Scan for the cell matching the given text and deliver its (X, Y) coordinate at center. 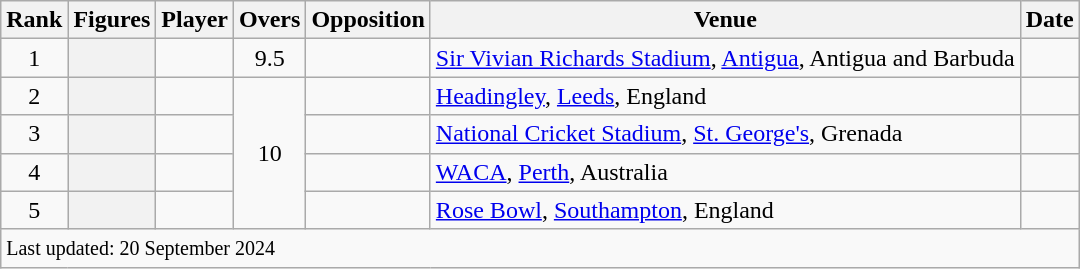
National Cricket Stadium, St. George's, Grenada (725, 134)
Overs (270, 20)
Rose Bowl, Southampton, England (725, 210)
Rank (34, 20)
10 (270, 153)
Last updated: 20 September 2024 (540, 248)
5 (34, 210)
Opposition (368, 20)
Date (1050, 20)
2 (34, 96)
Player (195, 20)
WACA, Perth, Australia (725, 172)
Figures (112, 20)
1 (34, 58)
Sir Vivian Richards Stadium, Antigua, Antigua and Barbuda (725, 58)
Venue (725, 20)
9.5 (270, 58)
3 (34, 134)
4 (34, 172)
Headingley, Leeds, England (725, 96)
